Return the [X, Y] coordinate for the center point of the cell that contains the specified text.  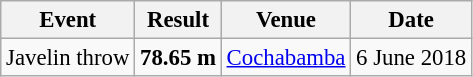
6 June 2018 [412, 58]
Result [178, 20]
Cochabamba [286, 58]
Javelin throw [68, 58]
Event [68, 20]
78.65 m [178, 58]
Venue [286, 20]
Date [412, 20]
